Capture the cell that displays the provided text and extract its [X, Y] central coordinate. 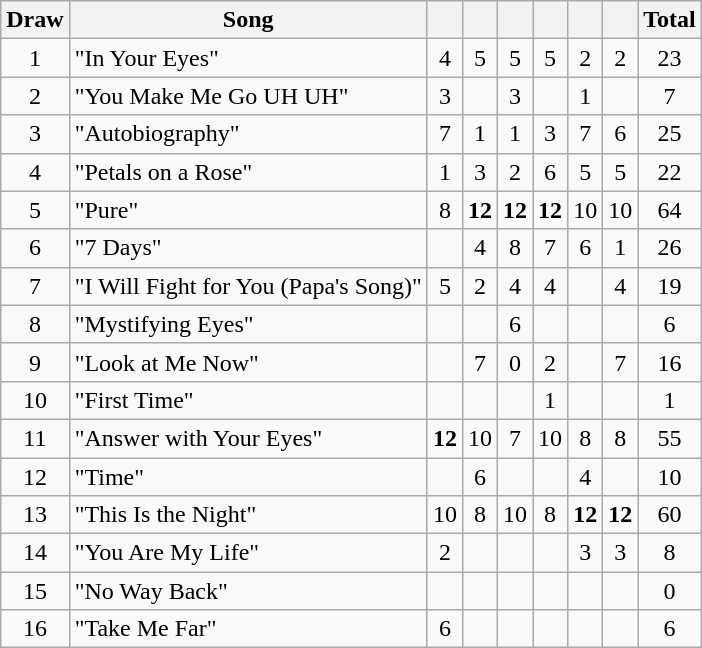
Total [670, 20]
"Mystifying Eyes" [248, 324]
15 [35, 591]
Draw [35, 20]
13 [35, 515]
9 [35, 362]
"Time" [248, 477]
60 [670, 515]
11 [35, 438]
Song [248, 20]
"Look at Me Now" [248, 362]
"Petals on a Rose" [248, 172]
"Pure" [248, 210]
"You Are My Life" [248, 553]
"Autobiography" [248, 134]
"In Your Eyes" [248, 58]
"7 Days" [248, 248]
19 [670, 286]
"I Will Fight for You (Papa's Song)" [248, 286]
"This Is the Night" [248, 515]
"You Make Me Go UH UH" [248, 96]
"First Time" [248, 400]
23 [670, 58]
55 [670, 438]
26 [670, 248]
14 [35, 553]
"Answer with Your Eyes" [248, 438]
"Take Me Far" [248, 629]
25 [670, 134]
64 [670, 210]
"No Way Back" [248, 591]
22 [670, 172]
